Return the (x, y) coordinate for the center point of the cell that contains the specified text.  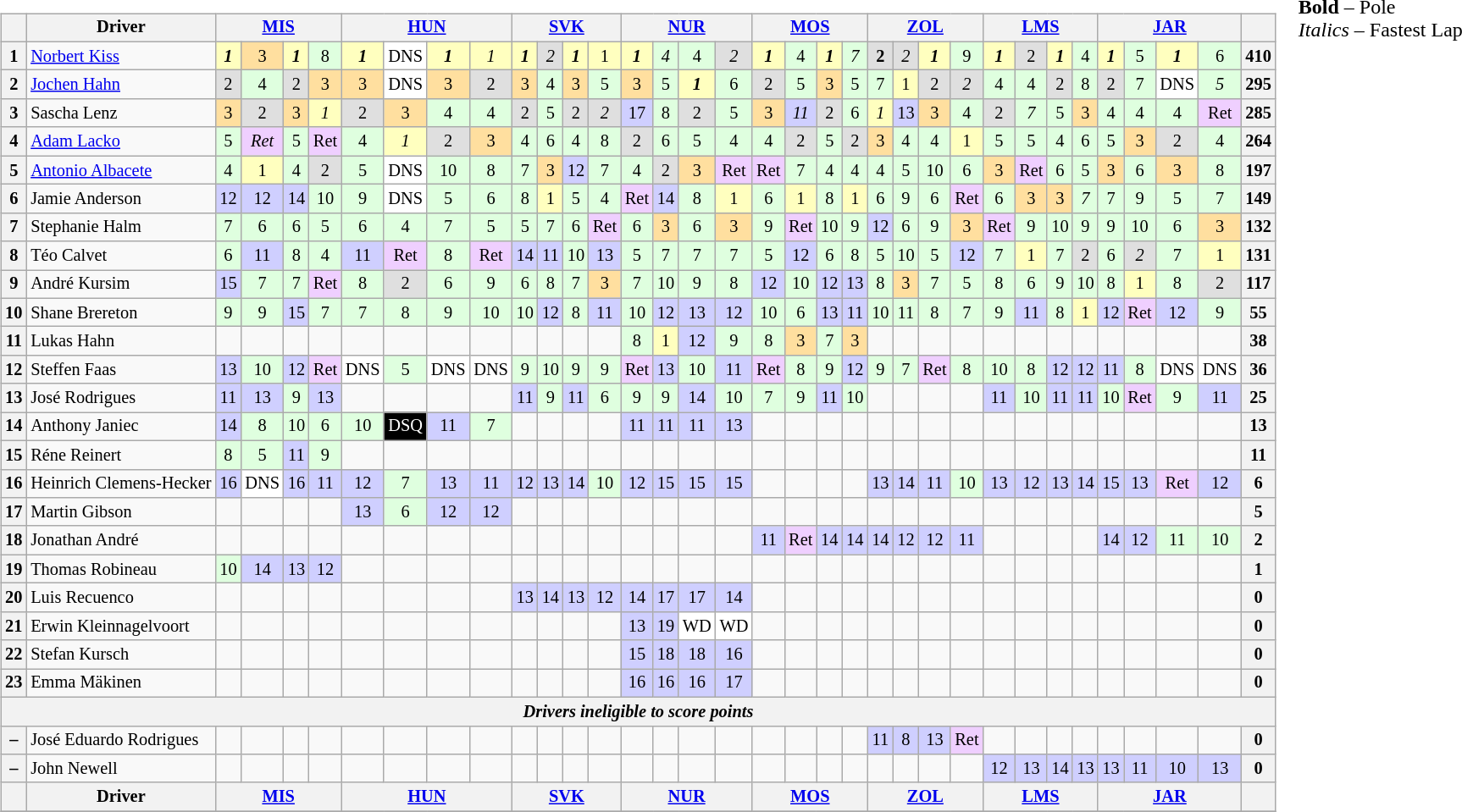
Antonio Albacete (120, 170)
20 (14, 598)
117 (1258, 284)
38 (1258, 341)
André Kursim (120, 284)
22 (14, 655)
410 (1258, 56)
Luis Recuenco (120, 598)
36 (1258, 370)
Norbert Kiss (120, 56)
Emma Mäkinen (120, 683)
55 (1258, 312)
Erwin Kleinnagelvoort (120, 626)
DSQ (405, 427)
Lukas Hahn (120, 341)
Jamie Anderson (120, 199)
Martin Gibson (120, 512)
295 (1258, 85)
Steffen Faas (120, 370)
Stefan Kursch (120, 655)
23 (14, 683)
Drivers ineligible to score points (638, 711)
264 (1258, 141)
21 (14, 626)
131 (1258, 256)
149 (1258, 199)
285 (1258, 113)
132 (1258, 227)
Adam Lacko (120, 141)
Réne Reinert (120, 455)
José Rodrigues (120, 398)
Stephanie Halm (120, 227)
Jochen Hahn (120, 85)
Shane Brereton (120, 312)
25 (1258, 398)
Anthony Janiec (120, 427)
Sascha Lenz (120, 113)
John Newell (120, 769)
Thomas Robineau (120, 569)
Jonathan André (120, 540)
José Eduardo Rodrigues (120, 740)
197 (1258, 170)
Téo Calvet (120, 256)
Heinrich Clemens-Hecker (120, 483)
